Scan for the cell matching the given text and deliver its [x, y] coordinate at center. 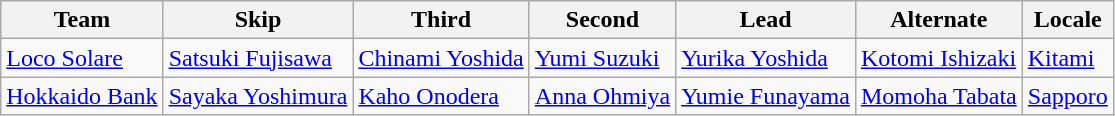
Satsuki Fujisawa [258, 58]
Locale [1068, 20]
Lead [766, 20]
Yumi Suzuki [602, 58]
Sayaka Yoshimura [258, 96]
Yumie Funayama [766, 96]
Hokkaido Bank [82, 96]
Third [441, 20]
Loco Solare [82, 58]
Kaho Onodera [441, 96]
Anna Ohmiya [602, 96]
Sapporo [1068, 96]
Kotomi Ishizaki [938, 58]
Skip [258, 20]
Yurika Yoshida [766, 58]
Second [602, 20]
Momoha Tabata [938, 96]
Team [82, 20]
Kitami [1068, 58]
Alternate [938, 20]
Chinami Yoshida [441, 58]
